Return the [X, Y] coordinate for the center point of the cell that contains the specified text.  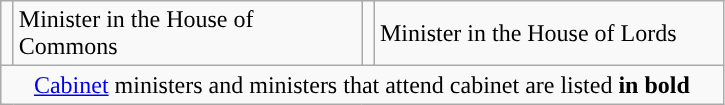
Minister in the House of Lords [548, 34]
Cabinet ministers and ministers that attend cabinet are listed in bold [362, 85]
Minister in the House of Commons [188, 34]
